Detect which cell encompasses the target text, then output its [x, y] center coordinate. 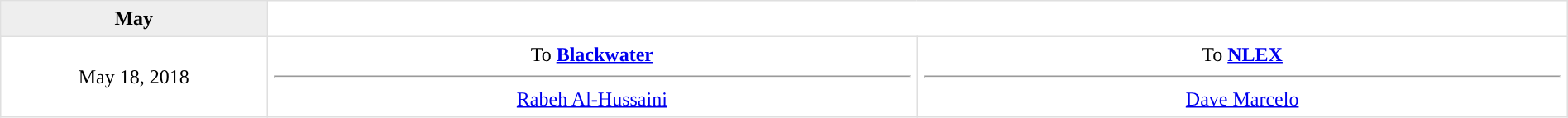
To BlackwaterRabeh Al-Hussaini [592, 77]
May [134, 19]
To NLEXDave Marcelo [1242, 77]
May 18, 2018 [134, 77]
